Find where the given text appears and provide that cell's center as (x, y) coordinate. 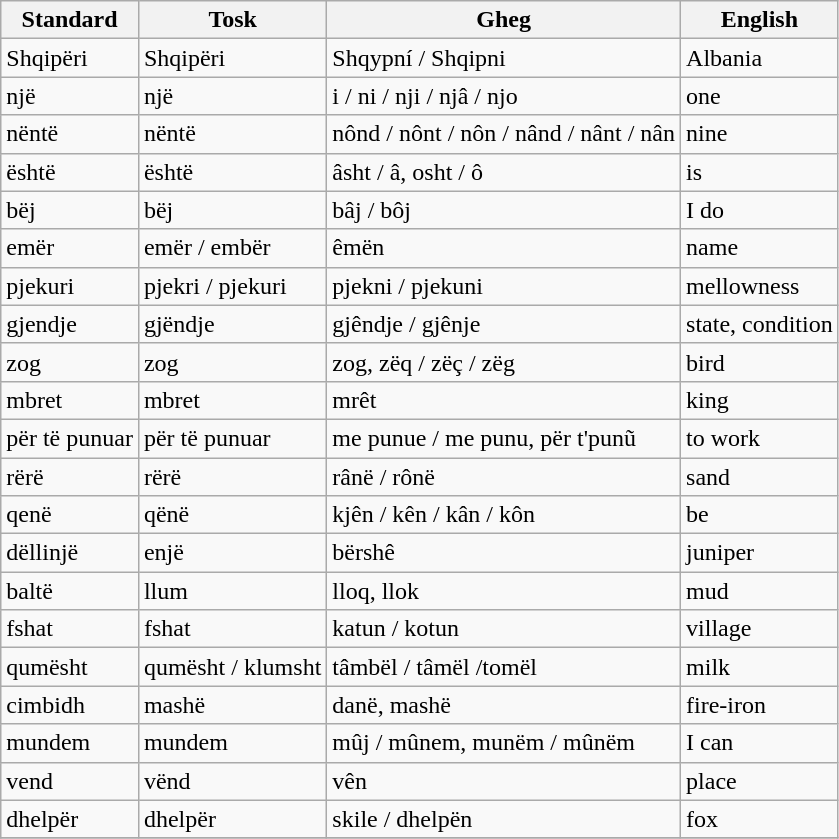
lloq, llok (504, 591)
bërshê (504, 553)
be (760, 515)
fox (760, 819)
Gheg (504, 20)
nine (760, 134)
vend (70, 781)
pjekri / pjekuri (232, 286)
pjekni / pjekuni (504, 286)
fire-iron (760, 705)
sand (760, 477)
place (760, 781)
enjë (232, 553)
qumësht (70, 667)
mûj / mûnem, munëm / mûnëm (504, 743)
emër (70, 248)
gjêndje / gjênje (504, 324)
one (760, 96)
juniper (760, 553)
qumësht / klumsht (232, 667)
mashë (232, 705)
village (760, 629)
rânë / rônë (504, 477)
Standard (70, 20)
pjekuri (70, 286)
I do (760, 210)
baltë (70, 591)
Albania (760, 58)
vên (504, 781)
nônd / nônt / nôn / nând / nânt / nân (504, 134)
âsht / â, osht / ô (504, 172)
vënd (232, 781)
English (760, 20)
bird (760, 362)
milk (760, 667)
king (760, 400)
name (760, 248)
to work (760, 438)
state, condition (760, 324)
gjendje (70, 324)
mellowness (760, 286)
mrêt (504, 400)
danë, mashë (504, 705)
i / ni / nji / njâ / njo (504, 96)
is (760, 172)
Shqypní / Shqipni (504, 58)
kjên / kên / kân / kôn (504, 515)
zog, zëq / zëç / zëg (504, 362)
llum (232, 591)
me punue / me punu, për t'punũ (504, 438)
qënë (232, 515)
dëllinjë (70, 553)
mud (760, 591)
cimbidh (70, 705)
qenë (70, 515)
êmën (504, 248)
skile / dhelpën (504, 819)
katun / kotun (504, 629)
bâj / bôj (504, 210)
tâmbël / tâmël /tomël (504, 667)
gjëndje (232, 324)
Tosk (232, 20)
I can (760, 743)
emër / embër (232, 248)
